Pinpoint the cell where the given text exists, returning its (x, y) midpoint coordinate. 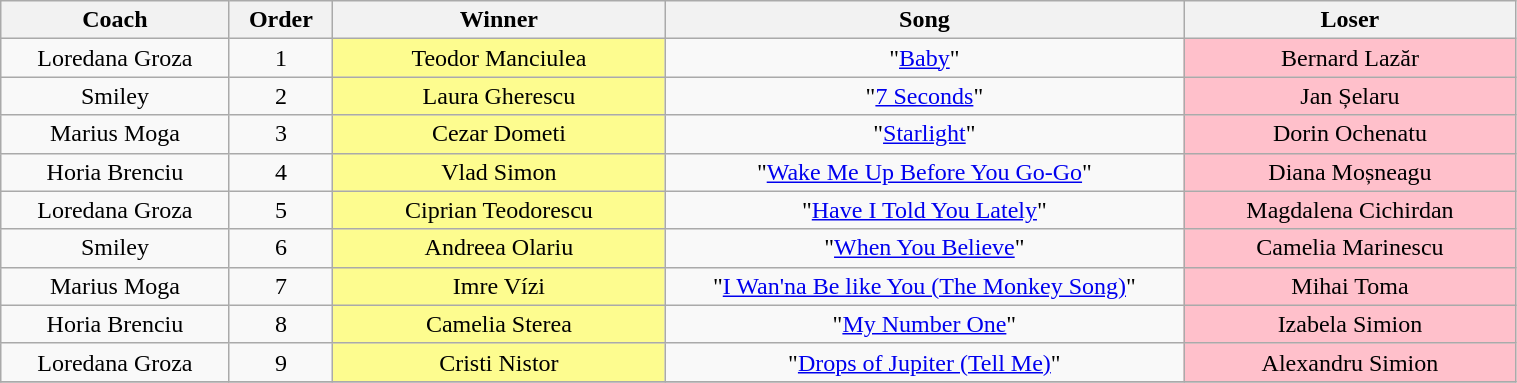
"I Wan'na Be like You (The Monkey Song)" (924, 286)
9 (281, 362)
7 (281, 286)
3 (281, 134)
Cezar Dometi (499, 134)
2 (281, 96)
Song (924, 20)
Izabela Simion (1350, 324)
Dorin Ochenatu (1350, 134)
"Drops of Jupiter (Tell Me)" (924, 362)
"Baby" (924, 58)
4 (281, 172)
"Starlight" (924, 134)
Imre Vízi (499, 286)
Vlad Simon (499, 172)
Magdalena Cichirdan (1350, 210)
Camelia Marinescu (1350, 248)
Jan Șelaru (1350, 96)
Laura Gherescu (499, 96)
"Wake Me Up Before You Go-Go" (924, 172)
6 (281, 248)
Andreea Olariu (499, 248)
Teodor Manciulea (499, 58)
Diana Moșneagu (1350, 172)
Coach (115, 20)
Cristi Nistor (499, 362)
1 (281, 58)
Alexandru Simion (1350, 362)
Order (281, 20)
Winner (499, 20)
8 (281, 324)
"Have I Told You Lately" (924, 210)
5 (281, 210)
Loser (1350, 20)
Ciprian Teodorescu (499, 210)
"My Number One" (924, 324)
"7 Seconds" (924, 96)
Bernard Lazăr (1350, 58)
Camelia Sterea (499, 324)
"When You Believe" (924, 248)
Mihai Toma (1350, 286)
